For the text-containing cell, return its midpoint in [x, y] coordinate format. 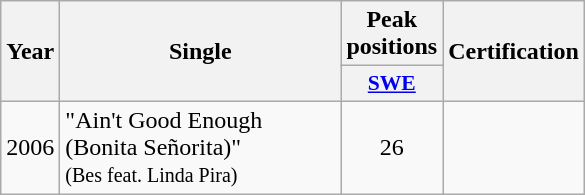
"Ain't Good Enough (Bonita Señorita)" (Bes feat. Linda Pira) [200, 147]
Single [200, 52]
Peak positions [392, 34]
SWE [392, 84]
26 [392, 147]
Year [30, 52]
Certification [514, 52]
2006 [30, 147]
